From the cell containing the given text, extract its center point as [x, y] coordinate. 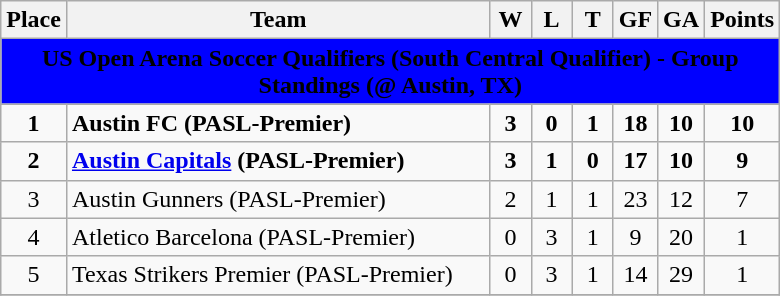
14 [635, 275]
T [592, 20]
Texas Strikers Premier (PASL-Premier) [278, 275]
29 [682, 275]
Team [278, 20]
23 [635, 199]
5 [34, 275]
Austin FC (PASL-Premier) [278, 123]
Austin Gunners (PASL-Premier) [278, 199]
US Open Arena Soccer Qualifiers (South Central Qualifier) - Group Standings (@ Austin, TX) [390, 72]
18 [635, 123]
12 [682, 199]
Place [34, 20]
7 [742, 199]
GA [682, 20]
Austin Capitals (PASL-Premier) [278, 161]
L [552, 20]
Points [742, 20]
20 [682, 237]
GF [635, 20]
W [510, 20]
Atletico Barcelona (PASL-Premier) [278, 237]
17 [635, 161]
4 [34, 237]
